Return (x, y) of the center of cell containing provided text 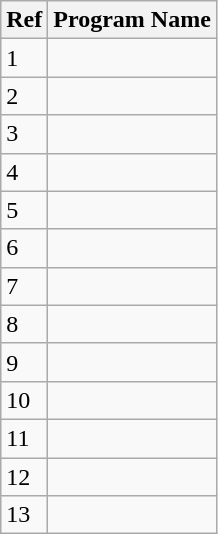
2 (24, 96)
10 (24, 400)
7 (24, 286)
6 (24, 248)
13 (24, 515)
12 (24, 477)
5 (24, 210)
8 (24, 324)
9 (24, 362)
Program Name (132, 20)
3 (24, 134)
11 (24, 438)
Ref (24, 20)
4 (24, 172)
1 (24, 58)
